Locate the cell with the specified text and output its (x, y) center coordinate. 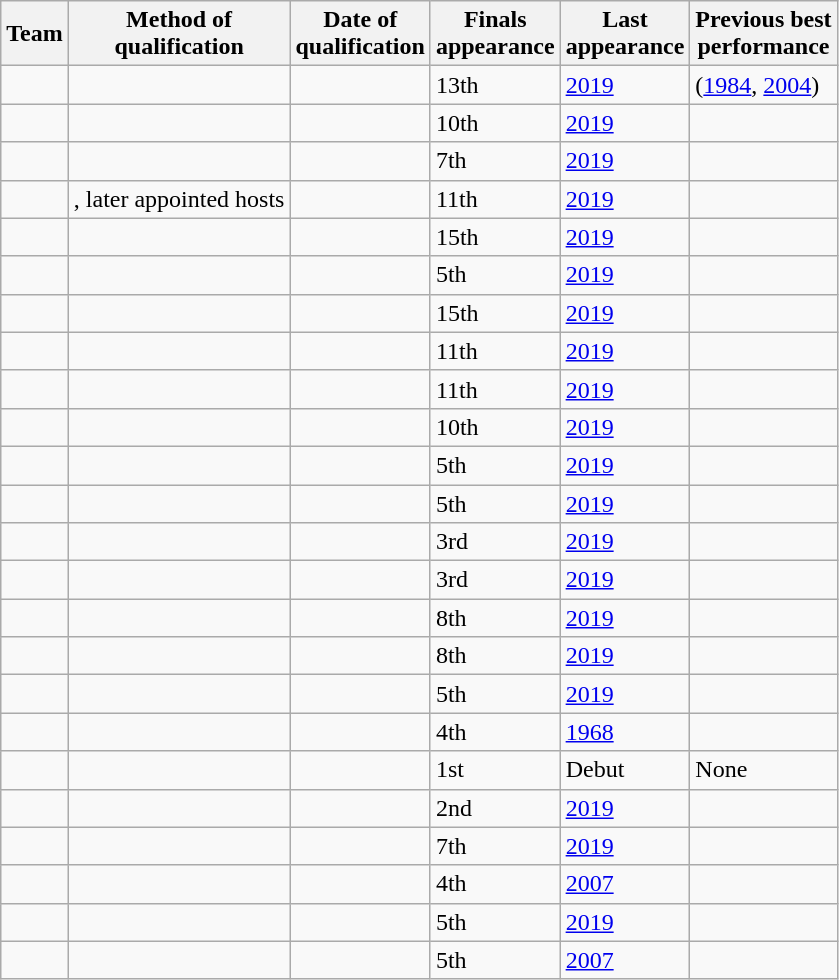
Debut (625, 770)
(1984, 2004) (764, 85)
, later appointed hosts (179, 199)
1st (495, 770)
None (764, 770)
Lastappearance (625, 34)
Method ofqualification (179, 34)
13th (495, 85)
1968 (625, 732)
2nd (495, 808)
Team (35, 34)
Previous bestperformance (764, 34)
Date ofqualification (360, 34)
Finalsappearance (495, 34)
